Pinpoint the cell where the given text exists, returning its (x, y) midpoint coordinate. 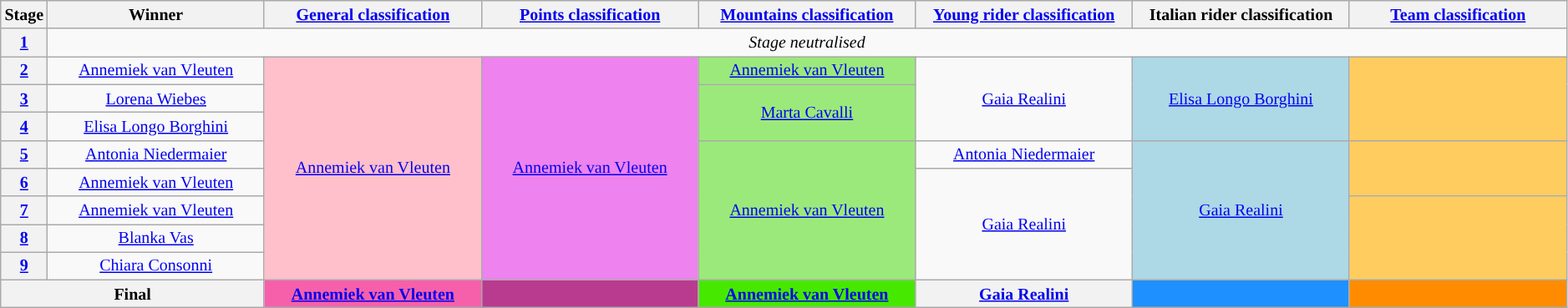
Final (133, 294)
General classification (373, 15)
Young rider classification (1024, 15)
Stage (24, 15)
Points classification (590, 15)
Blanka Vas (156, 239)
4 (24, 127)
5 (24, 154)
Marta Cavalli (807, 112)
Italian rider classification (1241, 15)
9 (24, 265)
Team classification (1458, 15)
Lorena Wiebes (156, 98)
1 (24, 43)
Stage neutralised (807, 43)
6 (24, 182)
Mountains classification (807, 15)
3 (24, 98)
2 (24, 70)
Chiara Consonni (156, 265)
7 (24, 210)
8 (24, 239)
Winner (156, 15)
